Provide the (x, y) coordinate of the cell's center where the given text is located.  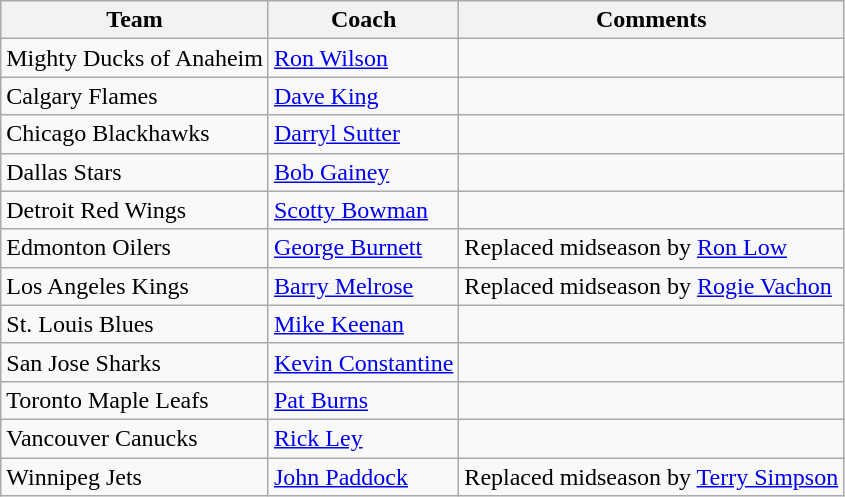
George Burnett (363, 248)
Toronto Maple Leafs (135, 400)
Replaced midseason by Terry Simpson (652, 477)
Winnipeg Jets (135, 477)
Vancouver Canucks (135, 438)
San Jose Sharks (135, 362)
St. Louis Blues (135, 324)
Mike Keenan (363, 324)
Scotty Bowman (363, 210)
Kevin Constantine (363, 362)
Pat Burns (363, 400)
Dave King (363, 96)
Dallas Stars (135, 172)
Comments (652, 20)
Ron Wilson (363, 58)
Team (135, 20)
Rick Ley (363, 438)
Barry Melrose (363, 286)
Coach (363, 20)
Replaced midseason by Ron Low (652, 248)
Los Angeles Kings (135, 286)
Edmonton Oilers (135, 248)
Mighty Ducks of Anaheim (135, 58)
John Paddock (363, 477)
Replaced midseason by Rogie Vachon (652, 286)
Bob Gainey (363, 172)
Calgary Flames (135, 96)
Darryl Sutter (363, 134)
Chicago Blackhawks (135, 134)
Detroit Red Wings (135, 210)
